Find where the given text appears and provide that cell's center as [X, Y] coordinate. 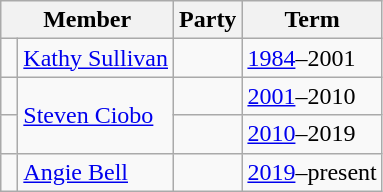
Steven Ciobo [96, 115]
Angie Bell [96, 172]
2001–2010 [312, 96]
Party [208, 20]
1984–2001 [312, 58]
2019–present [312, 172]
2010–2019 [312, 134]
Member [88, 20]
Term [312, 20]
Kathy Sullivan [96, 58]
